Scan for the cell matching the given text and deliver its [x, y] coordinate at center. 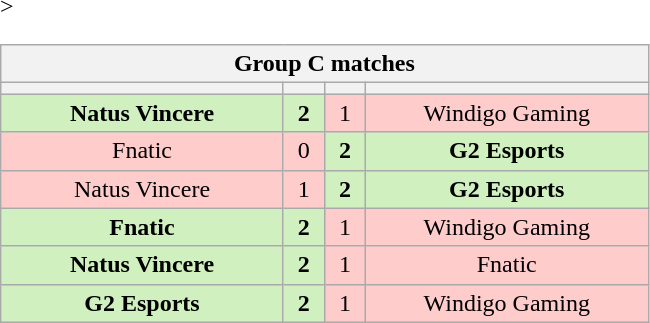
Group C matches [324, 64]
0 [304, 151]
